Find where the given text appears and provide that cell's center as (X, Y) coordinate. 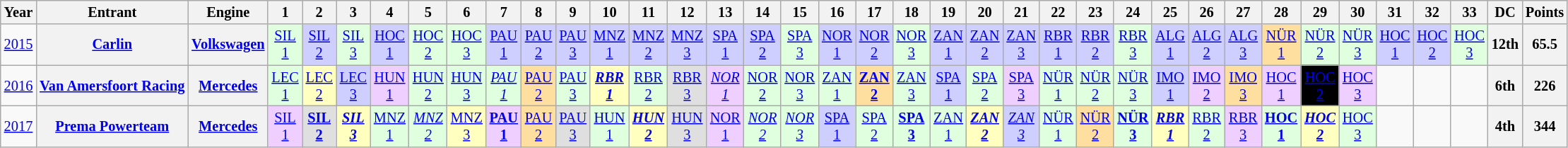
4 (390, 12)
Prema Powerteam (112, 126)
5 (428, 12)
IMO3 (1243, 86)
Points (1545, 12)
IMO2 (1207, 86)
29 (1320, 12)
23 (1095, 12)
Volkswagen (228, 45)
65.5 (1545, 45)
Van Amersfoort Racing (112, 86)
16 (837, 12)
DC (1505, 12)
25 (1170, 12)
226 (1545, 86)
Entrant (112, 12)
6 (466, 12)
12th (1505, 45)
2016 (18, 86)
Year (18, 12)
ALG3 (1243, 45)
18 (912, 12)
28 (1281, 12)
Carlin (112, 45)
6th (1505, 86)
1 (285, 12)
LEC3 (353, 86)
20 (985, 12)
ALG2 (1207, 45)
2 (319, 12)
33 (1470, 12)
12 (687, 12)
21 (1021, 12)
22 (1059, 12)
10 (609, 12)
ALG1 (1170, 45)
24 (1133, 12)
Engine (228, 12)
13 (725, 12)
17 (875, 12)
2017 (18, 126)
26 (1207, 12)
IMO1 (1170, 86)
19 (948, 12)
14 (763, 12)
15 (800, 12)
30 (1358, 12)
7 (504, 12)
3 (353, 12)
11 (649, 12)
LEC1 (285, 86)
32 (1432, 12)
31 (1395, 12)
4th (1505, 126)
344 (1545, 126)
8 (538, 12)
27 (1243, 12)
9 (572, 12)
2015 (18, 45)
LEC2 (319, 86)
